Output the (x, y) coordinate of the center of the cell containing the given text.  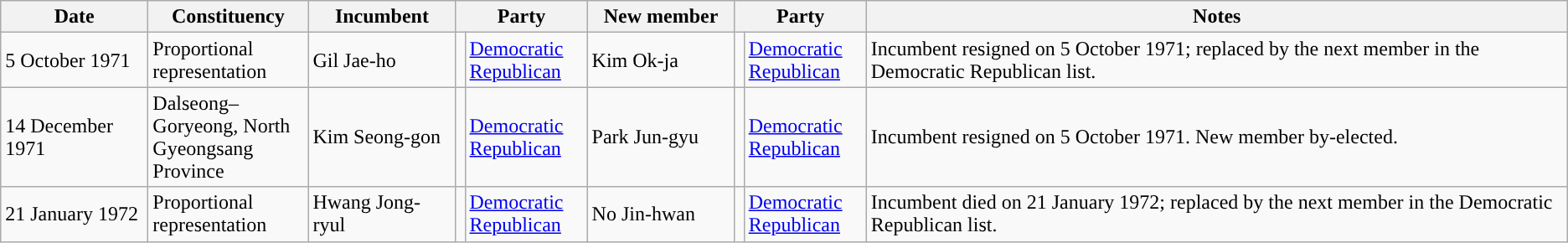
Incumbent resigned on 5 October 1971; replaced by the next member in the Democratic Republican list. (1216, 60)
Kim Seong-gon (382, 137)
14 December 1971 (75, 137)
No Jin-hwan (661, 215)
Incumbent resigned on 5 October 1971. New member by-elected. (1216, 137)
Notes (1216, 17)
Constituency (228, 17)
5 October 1971 (75, 60)
Park Jun-gyu (661, 137)
Gil Jae-ho (382, 60)
Kim Ok-ja (661, 60)
Date (75, 17)
New member (661, 17)
Incumbent (382, 17)
Incumbent died on 21 January 1972; replaced by the next member in the Democratic Republican list. (1216, 215)
Hwang Jong-ryul (382, 215)
Dalseong–Goryeong, North Gyeongsang Province (228, 137)
21 January 1972 (75, 215)
